Determine the (X, Y) coordinate at the center of the cell enclosing the given text.  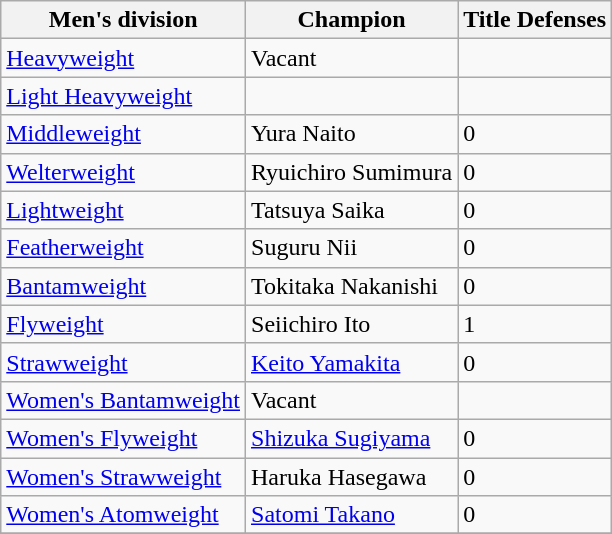
Men's division (124, 20)
Strawweight (124, 362)
1 (535, 324)
Satomi Takano (352, 515)
Tatsuya Saika (352, 210)
Title Defenses (535, 20)
Yura Naito (352, 134)
Keito Yamakita (352, 362)
Light Heavyweight (124, 96)
Women's Atomweight (124, 515)
Tokitaka Nakanishi (352, 286)
Women's Flyweight (124, 438)
Ryuichiro Sumimura (352, 172)
Women's Bantamweight (124, 400)
Middleweight (124, 134)
Lightweight (124, 210)
Suguru Nii (352, 248)
Champion (352, 20)
Seiichiro Ito (352, 324)
Shizuka Sugiyama (352, 438)
Featherweight (124, 248)
Heavyweight (124, 58)
Welterweight (124, 172)
Haruka Hasegawa (352, 477)
Women's Strawweight (124, 477)
Bantamweight (124, 286)
Flyweight (124, 324)
